For the text-containing cell, return its midpoint in (X, Y) coordinate format. 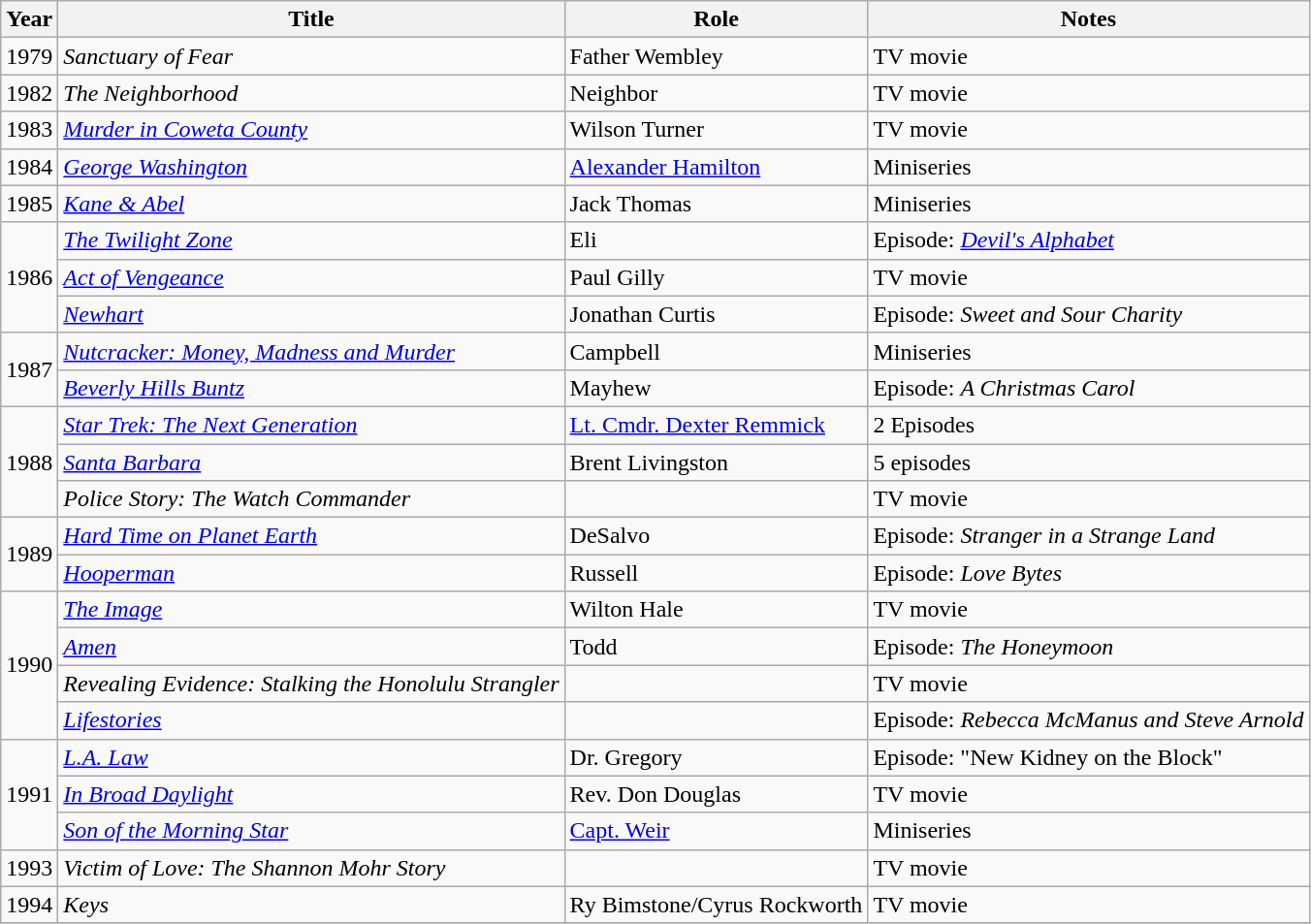
Episode: Stranger in a Strange Land (1088, 536)
Mayhew (716, 388)
Neighbor (716, 93)
Todd (716, 647)
Campbell (716, 351)
1987 (29, 369)
Hooperman (311, 573)
Episode: Devil's Alphabet (1088, 240)
1984 (29, 167)
Role (716, 19)
Episode: Rebecca McManus and Steve Arnold (1088, 720)
DeSalvo (716, 536)
1989 (29, 555)
1985 (29, 204)
Victim of Love: The Shannon Mohr Story (311, 868)
Act of Vengeance (311, 277)
Revealing Evidence: Stalking the Honolulu Strangler (311, 684)
L.A. Law (311, 757)
Son of the Morning Star (311, 831)
George Washington (311, 167)
Year (29, 19)
Russell (716, 573)
The Neighborhood (311, 93)
Eli (716, 240)
Notes (1088, 19)
Nutcracker: Money, Madness and Murder (311, 351)
Episode: "New Kidney on the Block" (1088, 757)
Jack Thomas (716, 204)
Lt. Cmdr. Dexter Remmick (716, 425)
Brent Livingston (716, 462)
1994 (29, 905)
1982 (29, 93)
Title (311, 19)
2 Episodes (1088, 425)
1991 (29, 794)
1983 (29, 130)
Episode: A Christmas Carol (1088, 388)
Lifestories (311, 720)
Rev. Don Douglas (716, 794)
Santa Barbara (311, 462)
1990 (29, 665)
Episode: The Honeymoon (1088, 647)
Keys (311, 905)
The Twilight Zone (311, 240)
Star Trek: The Next Generation (311, 425)
Newhart (311, 314)
1986 (29, 277)
Dr. Gregory (716, 757)
Wilton Hale (716, 610)
Jonathan Curtis (716, 314)
Alexander Hamilton (716, 167)
Sanctuary of Fear (311, 56)
Hard Time on Planet Earth (311, 536)
Kane & Abel (311, 204)
Episode: Sweet and Sour Charity (1088, 314)
1993 (29, 868)
The Image (311, 610)
Paul Gilly (716, 277)
In Broad Daylight (311, 794)
1979 (29, 56)
Wilson Turner (716, 130)
Amen (311, 647)
1988 (29, 462)
Murder in Coweta County (311, 130)
Episode: Love Bytes (1088, 573)
Ry Bimstone/Cyrus Rockworth (716, 905)
Father Wembley (716, 56)
Capt. Weir (716, 831)
5 episodes (1088, 462)
Police Story: The Watch Commander (311, 499)
Beverly Hills Buntz (311, 388)
